Pinpoint the cell where the given text exists, returning its (X, Y) midpoint coordinate. 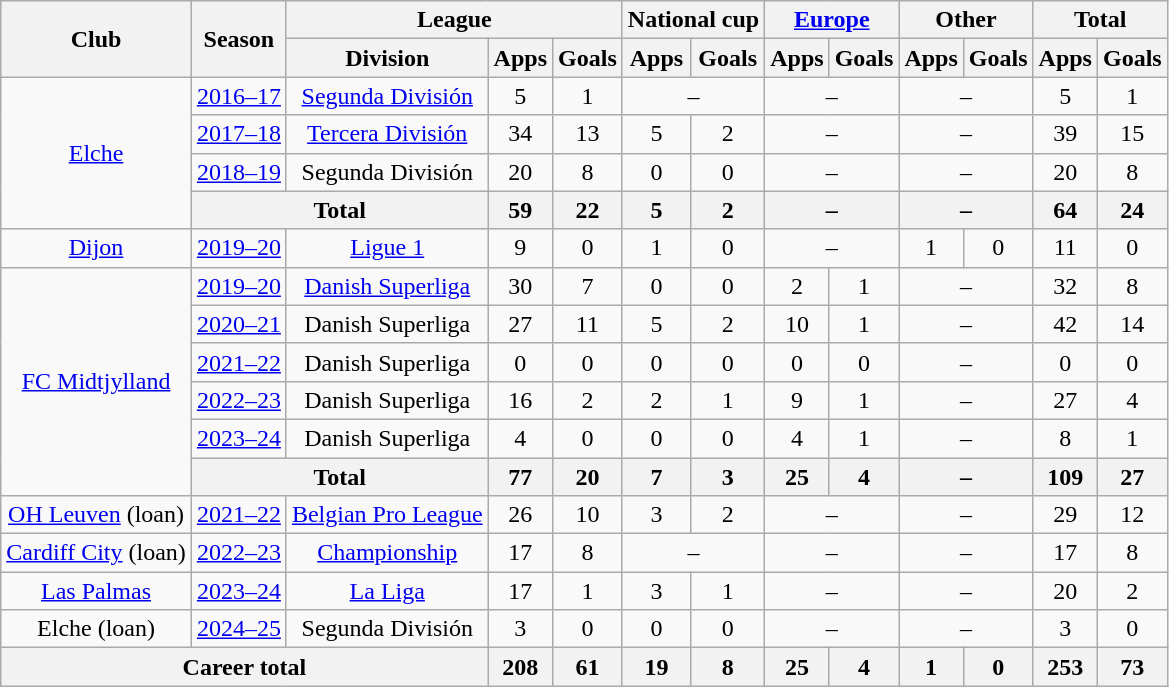
FC Midtjylland (96, 381)
32 (1065, 286)
2017–18 (238, 134)
Belgian Pro League (387, 515)
19 (656, 667)
National cup (693, 20)
Tercera División (387, 134)
Club (96, 39)
61 (588, 667)
109 (1065, 477)
30 (520, 286)
26 (520, 515)
64 (1065, 210)
Season (238, 39)
16 (520, 400)
Career total (244, 667)
13 (588, 134)
Other (966, 20)
Las Palmas (96, 591)
29 (1065, 515)
77 (520, 477)
La Liga (387, 591)
34 (520, 134)
2024–25 (238, 629)
Cardiff City (loan) (96, 553)
12 (1132, 515)
208 (520, 667)
2020–21 (238, 324)
Europe (832, 20)
15 (1132, 134)
42 (1065, 324)
Elche (96, 153)
2016–17 (238, 96)
Dijon (96, 248)
24 (1132, 210)
39 (1065, 134)
2018–19 (238, 172)
Elche (loan) (96, 629)
14 (1132, 324)
Ligue 1 (387, 248)
59 (520, 210)
73 (1132, 667)
League (454, 20)
OH Leuven (loan) (96, 515)
253 (1065, 667)
22 (588, 210)
Championship (387, 553)
Division (387, 58)
